Provide the [X, Y] coordinate of the cell's center where the given text is located.  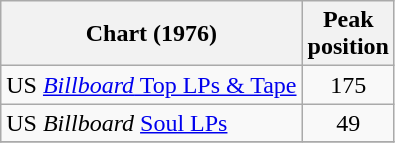
US Billboard Top LPs & Tape [152, 85]
Peakposition [348, 34]
Chart (1976) [152, 34]
49 [348, 123]
175 [348, 85]
US Billboard Soul LPs [152, 123]
